Output the (X, Y) coordinate of the center of the cell containing the given text.  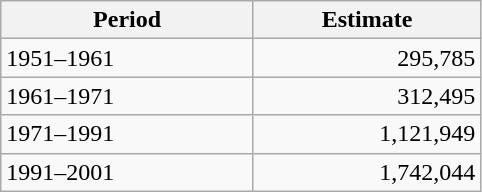
Period (128, 20)
Estimate (366, 20)
1951–1961 (128, 58)
1971–1991 (128, 134)
1961–1971 (128, 96)
295,785 (366, 58)
1,742,044 (366, 172)
312,495 (366, 96)
1991–2001 (128, 172)
1,121,949 (366, 134)
